Return [X, Y] of the center of cell containing provided text 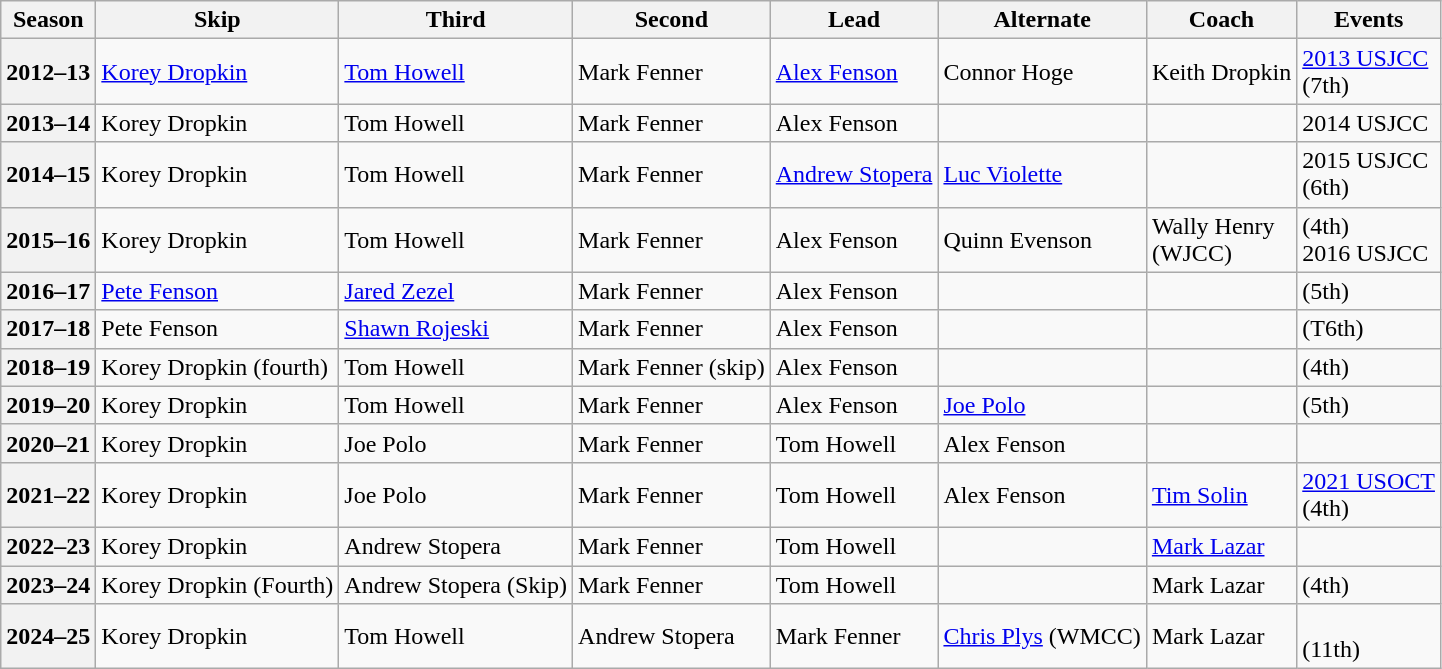
2023–24 [48, 585]
2013 USJCC (7th) [1369, 72]
2014–15 [48, 174]
Andrew Stopera (Skip) [456, 585]
Events [1369, 20]
Luc Violette [1042, 174]
Mark Fenner (skip) [672, 367]
2021–22 [48, 494]
Skip [218, 20]
(T6th) [1369, 329]
2018–19 [48, 367]
2012–13 [48, 72]
2019–20 [48, 405]
(4th)2016 USJCC [1369, 240]
2015 USJCC (6th) [1369, 174]
2020–21 [48, 443]
Korey Dropkin (fourth) [218, 367]
Alternate [1042, 20]
Korey Dropkin (Fourth) [218, 585]
2021 USOCT (4th) [1369, 494]
2015–16 [48, 240]
Second [672, 20]
2016–17 [48, 291]
Coach [1221, 20]
Chris Plys (WMCC) [1042, 636]
Quinn Evenson [1042, 240]
(11th) [1369, 636]
2024–25 [48, 636]
Connor Hoge [1042, 72]
Wally Henry(WJCC) [1221, 240]
Third [456, 20]
2017–18 [48, 329]
Keith Dropkin [1221, 72]
Season [48, 20]
Jared Zezel [456, 291]
2014 USJCC [1369, 123]
Lead [854, 20]
2022–23 [48, 546]
Tim Solin [1221, 494]
Shawn Rojeski [456, 329]
2013–14 [48, 123]
